Locate the cell with the specified text and output its [x, y] center coordinate. 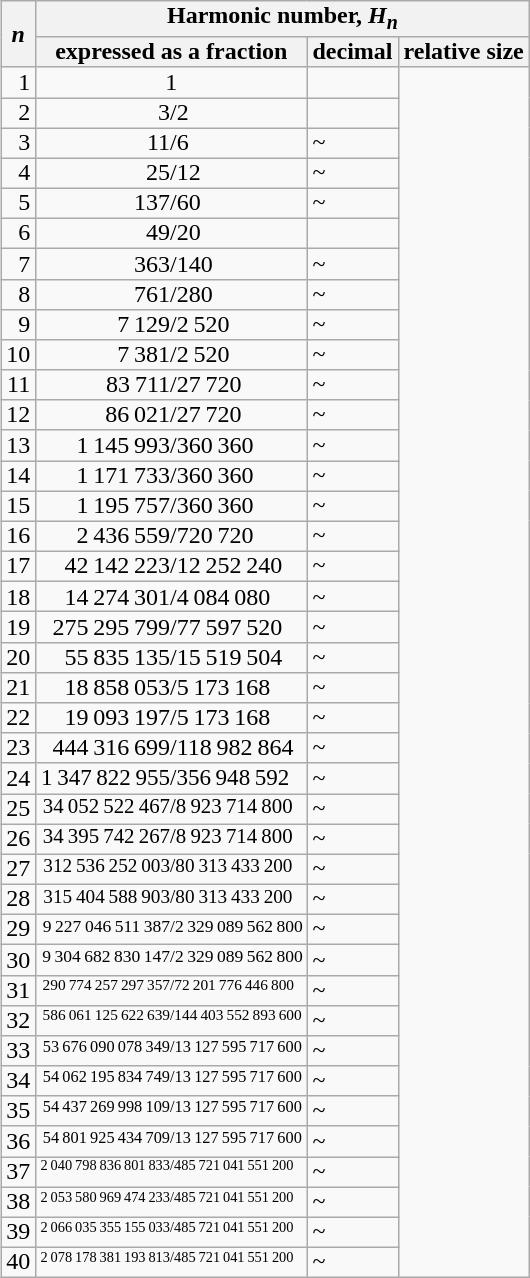
26 [18, 839]
83 711 [103, 385]
/12 252 240 [238, 566]
relative size [464, 52]
6 [18, 234]
20 [18, 657]
312 536 252 003 [103, 869]
1 145 993 [103, 445]
18 [18, 597]
/77 597 520 [238, 627]
32 [18, 1020]
586 061 125 622 639 [103, 1020]
363 [103, 264]
9 [18, 324]
/12 [238, 173]
37 [18, 1172]
4 [18, 173]
55 835 135 [103, 657]
290 774 257 297 357 [103, 990]
53 676 090 078 349 [103, 1051]
21 [18, 687]
14 274 301 [103, 597]
10 [18, 355]
275 295 799 [103, 627]
/72 201 776 446 800 [238, 990]
761 [103, 294]
40 [18, 1262]
expressed as a fraction [172, 52]
34 395 742 267 [103, 839]
34 [18, 1081]
49 [103, 234]
7 381 [103, 355]
33 [18, 1051]
/4 084 080 [238, 597]
/6 [238, 143]
31 [18, 990]
2 [18, 113]
/2 [238, 113]
15 [18, 506]
n [18, 34]
22 [18, 718]
27 [18, 869]
34 052 522 467 [103, 809]
16 [18, 536]
19 [18, 627]
35 [18, 1111]
/356 948 592 [238, 778]
1 347 822 955 [103, 778]
19 093 197 [103, 718]
1 195 757 [103, 506]
38 [18, 1202]
23 [18, 748]
14 [18, 476]
2 040 798 836 801 833 [103, 1172]
/15 519 504 [238, 657]
8 [18, 294]
24 [18, 778]
decimal [352, 52]
315 404 588 903 [103, 899]
54 062 195 834 749 [103, 1081]
/20 [238, 234]
54 801 925 434 709 [103, 1141]
13 [18, 445]
86 021 [103, 415]
39 [18, 1232]
30 [18, 960]
137 [103, 203]
29 [18, 930]
18 858 053 [103, 687]
17 [18, 566]
2 078 178 381 193 813 [103, 1262]
1 171 733 [103, 476]
2 053 580 969 474 233 [103, 1202]
444 316 699 [103, 748]
7 [18, 264]
2 436 559 [103, 536]
5 [18, 203]
/118 982 864 [238, 748]
/60 [238, 203]
Harmonic number, Hn [283, 19]
42 142 223 [103, 566]
36 [18, 1141]
12 [18, 415]
7 129 [103, 324]
9 227 046 511 387 [103, 930]
2 066 035 355 155 033 [103, 1232]
54 437 269 998 109 [103, 1111]
28 [18, 899]
/144 403 552 893 600 [238, 1020]
/720 720 [238, 536]
9 304 682 830 147 [103, 960]
/280 [238, 294]
/140 [238, 264]
